Output the [X, Y] coordinate of the center of the cell containing the given text.  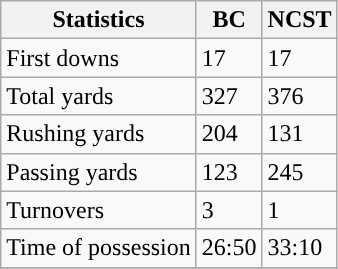
Turnovers [99, 210]
3 [229, 210]
Statistics [99, 20]
Time of possession [99, 248]
204 [229, 134]
Passing yards [99, 172]
327 [229, 96]
Rushing yards [99, 134]
BC [229, 20]
NCST [300, 20]
First downs [99, 58]
245 [300, 172]
131 [300, 134]
26:50 [229, 248]
1 [300, 210]
Total yards [99, 96]
33:10 [300, 248]
376 [300, 96]
123 [229, 172]
